Output the [x, y] coordinate of the center of the cell containing the given text.  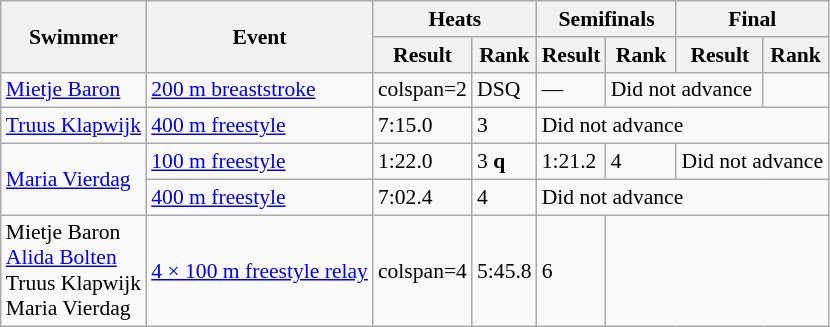
200 m breaststroke [260, 90]
1:21.2 [572, 162]
Semifinals [607, 19]
Final [752, 19]
Swimmer [74, 36]
1:22.0 [422, 162]
7:02.4 [422, 197]
7:15.0 [422, 126]
Mietje Baron Alida Bolten Truus Klapwijk Maria Vierdag [74, 271]
— [572, 90]
colspan=4 [422, 271]
6 [572, 271]
100 m freestyle [260, 162]
colspan=2 [422, 90]
4 × 100 m freestyle relay [260, 271]
Heats [455, 19]
Mietje Baron [74, 90]
5:45.8 [504, 271]
DSQ [504, 90]
Event [260, 36]
3 q [504, 162]
3 [504, 126]
Truus Klapwijk [74, 126]
Maria Vierdag [74, 180]
